Capture the cell that displays the provided text and extract its (X, Y) central coordinate. 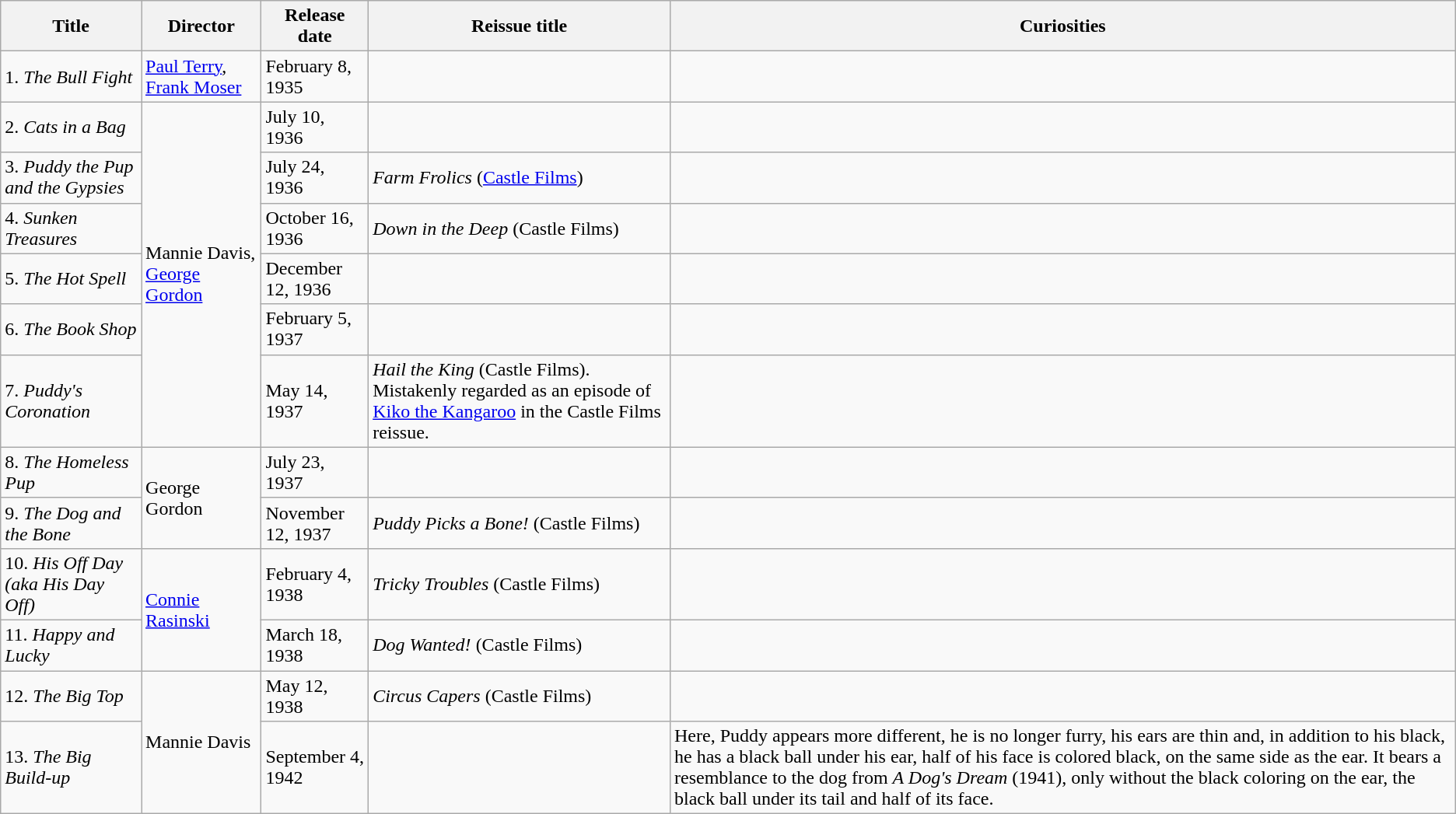
4. Sunken Treasures (72, 229)
Mannie Davis, George Gordon (201, 274)
Hail the King (Castle Films). Mistakenly regarded as an episode of Kiko the Kangaroo in the Castle Films reissue. (520, 401)
Connie Rasinski (201, 610)
3. Puddy the Pup and the Gypsies (72, 177)
December 12, 1936 (315, 278)
13. The Big Build-up (72, 768)
July 23, 1937 (315, 473)
Down in the Deep (Castle Films) (520, 229)
July 24, 1936 (315, 177)
Circus Capers (Castle Films) (520, 695)
February 5, 1937 (315, 330)
5. The Hot Spell (72, 278)
July 10, 1936 (315, 128)
11. Happy and Lucky (72, 645)
May 12, 1938 (315, 695)
September 4, 1942 (315, 768)
Curiosities (1062, 26)
George Gordon (201, 498)
February 8, 1935 (315, 76)
October 16, 1936 (315, 229)
10. His Off Day (aka His Day Off) (72, 584)
Tricky Troubles (Castle Films) (520, 584)
Mannie Davis (201, 742)
12. The Big Top (72, 695)
1. The Bull Fight (72, 76)
Reissue title (520, 26)
9. The Dog and the Bone (72, 522)
8. The Homeless Pup (72, 473)
Puddy Picks a Bone! (Castle Films) (520, 522)
2. Cats in a Bag (72, 128)
March 18, 1938 (315, 645)
February 4, 1938 (315, 584)
7. Puddy's Coronation (72, 401)
Dog Wanted! (Castle Films) (520, 645)
Director (201, 26)
Title (72, 26)
Farm Frolics (Castle Films) (520, 177)
Paul Terry, Frank Moser (201, 76)
November 12, 1937 (315, 522)
6. The Book Shop (72, 330)
Release date (315, 26)
May 14, 1937 (315, 401)
